For the text-containing cell, return its midpoint in (X, Y) coordinate format. 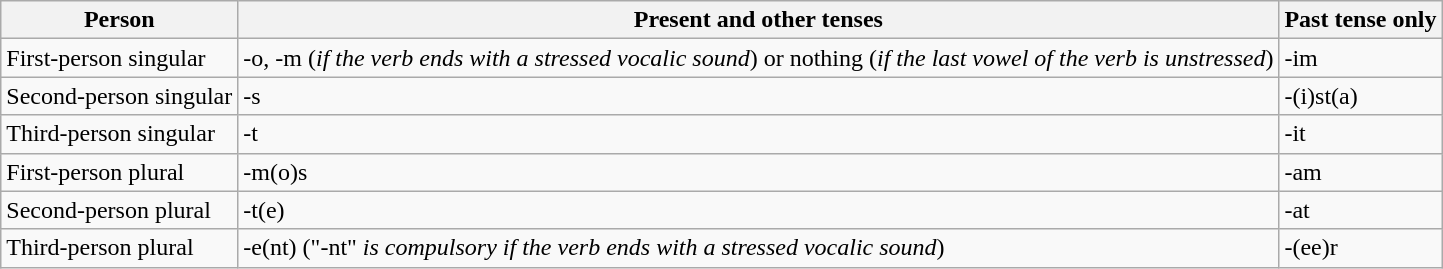
-o, -m (if the verb ends with a stressed vocalic sound) or nothing (if the last vowel of the verb is unstressed) (758, 58)
-am (1360, 172)
Second-person plural (120, 210)
-s (758, 96)
First-person singular (120, 58)
Present and other tenses (758, 20)
-t(e) (758, 210)
-im (1360, 58)
-(ee)r (1360, 248)
-it (1360, 134)
Third-person plural (120, 248)
Person (120, 20)
Third-person singular (120, 134)
-(i)st(a) (1360, 96)
-m(o)s (758, 172)
-at (1360, 210)
Past tense only (1360, 20)
-e(nt) ("-nt" is compulsory if the verb ends with a stressed vocalic sound) (758, 248)
Second-person singular (120, 96)
-t (758, 134)
First-person plural (120, 172)
